Return the [x, y] coordinate for the center point of the cell that contains the specified text.  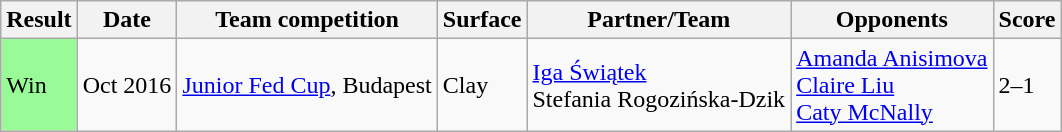
Team competition [307, 20]
Date [127, 20]
Surface [482, 20]
Clay [482, 85]
Oct 2016 [127, 85]
Win [39, 85]
Iga Świątek Stefania Rogozińska-Dzik [659, 85]
2–1 [1027, 85]
Result [39, 20]
Score [1027, 20]
Partner/Team [659, 20]
Opponents [892, 20]
Amanda Anisimova Claire Liu Caty McNally [892, 85]
Junior Fed Cup, Budapest [307, 85]
